Pinpoint the cell where the given text exists, returning its [x, y] midpoint coordinate. 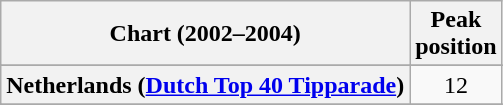
12 [456, 85]
Chart (2002–2004) [206, 34]
Netherlands (Dutch Top 40 Tipparade) [206, 85]
Peakposition [456, 34]
